Detect which cell encompasses the target text, then output its (x, y) center coordinate. 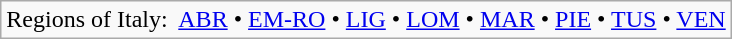
Regions of Italy: ABR • EM-RO • LIG • LOM • MAR • PIE • TUS • VEN (366, 20)
